Search for the cell housing the specified text and yield its [X, Y] center coordinate. 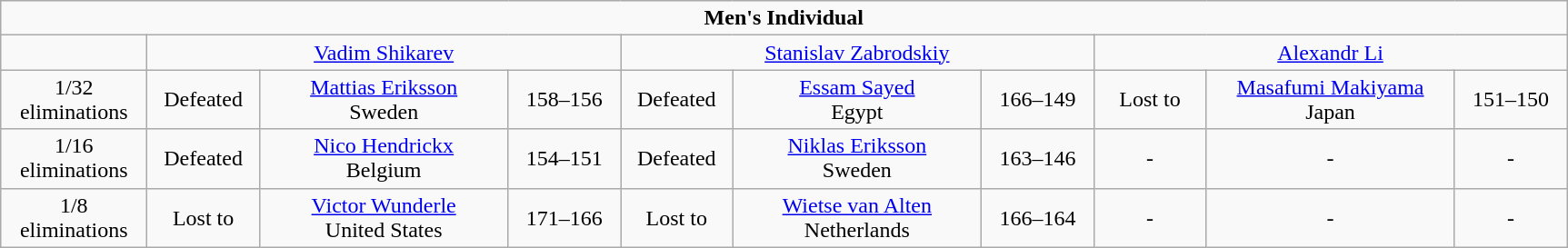
Victor Wunderle United States [384, 218]
Niklas Eriksson Sweden [857, 158]
1/8 eliminations [75, 218]
Nico Hendrickx Belgium [384, 158]
151–150 [1511, 100]
166–149 [1038, 100]
Mattias Eriksson Sweden [384, 100]
Stanislav Zabrodskiy [856, 53]
1/32 eliminations [75, 100]
Vadim Shikarev [384, 53]
Essam Sayed Egypt [857, 100]
166–164 [1038, 218]
Masafumi Makiyama Japan [1331, 100]
163–146 [1038, 158]
Wietse van Alten Netherlands [857, 218]
1/16 eliminations [75, 158]
Men's Individual [784, 18]
158–156 [564, 100]
Alexandr Li [1331, 53]
154–151 [564, 158]
171–166 [564, 218]
